Detect which cell encompasses the target text, then output its (X, Y) center coordinate. 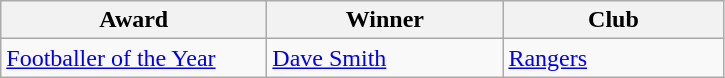
Club (614, 20)
Winner (385, 20)
Award (134, 20)
Dave Smith (385, 58)
Footballer of the Year (134, 58)
Rangers (614, 58)
